Scan for the cell matching the given text and deliver its [x, y] coordinate at center. 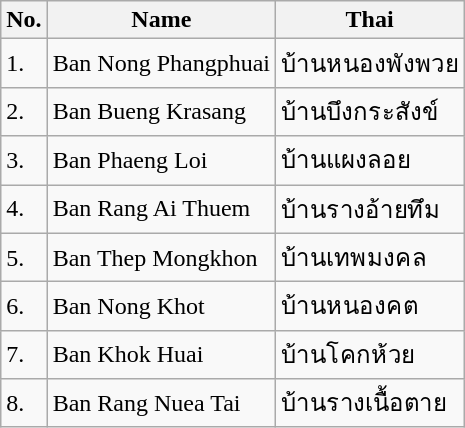
Ban Rang Nuea Tai [161, 404]
Ban Nong Phangphuai [161, 64]
Ban Nong Khot [161, 306]
บ้านเทพมงคล [370, 258]
Name [161, 20]
Ban Thep Mongkhon [161, 258]
บ้านรางเนื้อตาย [370, 404]
Ban Khok Huai [161, 354]
3. [24, 160]
บ้านโคกห้วย [370, 354]
6. [24, 306]
บ้านแผงลอย [370, 160]
4. [24, 208]
1. [24, 64]
Ban Rang Ai Thuem [161, 208]
Thai [370, 20]
7. [24, 354]
Ban Bueng Krasang [161, 112]
5. [24, 258]
บ้านหนองคต [370, 306]
No. [24, 20]
บ้านรางอ้ายทึม [370, 208]
บ้านบึงกระสังข์ [370, 112]
2. [24, 112]
8. [24, 404]
Ban Phaeng Loi [161, 160]
บ้านหนองพังพวย [370, 64]
